Locate the cell with the specified text and output its (x, y) center coordinate. 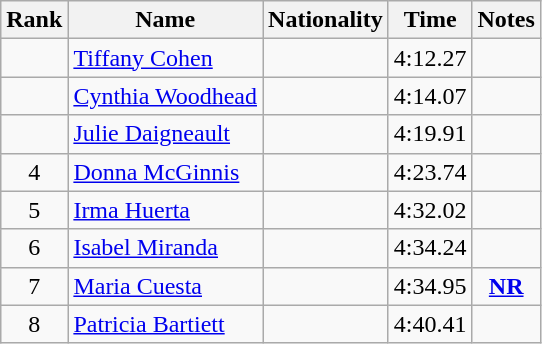
Patricia Bartiett (166, 324)
4:12.27 (430, 58)
Donna McGinnis (166, 172)
Isabel Miranda (166, 248)
Cynthia Woodhead (166, 96)
4:34.24 (430, 248)
8 (34, 324)
NR (506, 286)
4:14.07 (430, 96)
4:23.74 (430, 172)
Notes (506, 20)
7 (34, 286)
6 (34, 248)
4:19.91 (430, 134)
4:40.41 (430, 324)
5 (34, 210)
Julie Daigneault (166, 134)
4:32.02 (430, 210)
Irma Huerta (166, 210)
Rank (34, 20)
Nationality (326, 20)
4:34.95 (430, 286)
Name (166, 20)
Maria Cuesta (166, 286)
4 (34, 172)
Tiffany Cohen (166, 58)
Time (430, 20)
